Return (x, y) of the center of cell containing provided text 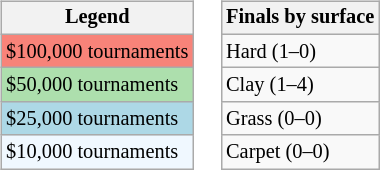
Hard (1–0) (300, 51)
Legend (97, 18)
$50,000 tournaments (97, 85)
$10,000 tournaments (97, 152)
$25,000 tournaments (97, 119)
Clay (1–4) (300, 85)
Finals by surface (300, 18)
$100,000 tournaments (97, 51)
Grass (0–0) (300, 119)
Carpet (0–0) (300, 152)
